Output the [x, y] coordinate of the center of the cell containing the given text.  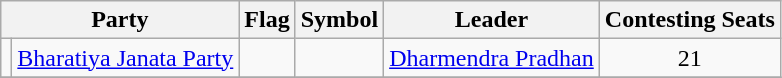
Dharmendra Pradhan [492, 58]
Symbol [339, 20]
Leader [492, 20]
Contesting Seats [690, 20]
Bharatiya Janata Party [126, 58]
Flag [267, 20]
Party [120, 20]
21 [690, 58]
